Scan for the cell matching the given text and deliver its (x, y) coordinate at center. 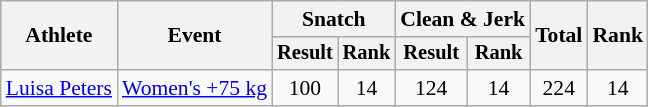
Athlete (59, 36)
124 (431, 88)
Clean & Jerk (462, 19)
Total (558, 36)
100 (305, 88)
Snatch (334, 19)
Women's +75 kg (194, 88)
224 (558, 88)
Luisa Peters (59, 88)
Event (194, 36)
